Pinpoint the cell where the given text exists, returning its [X, Y] midpoint coordinate. 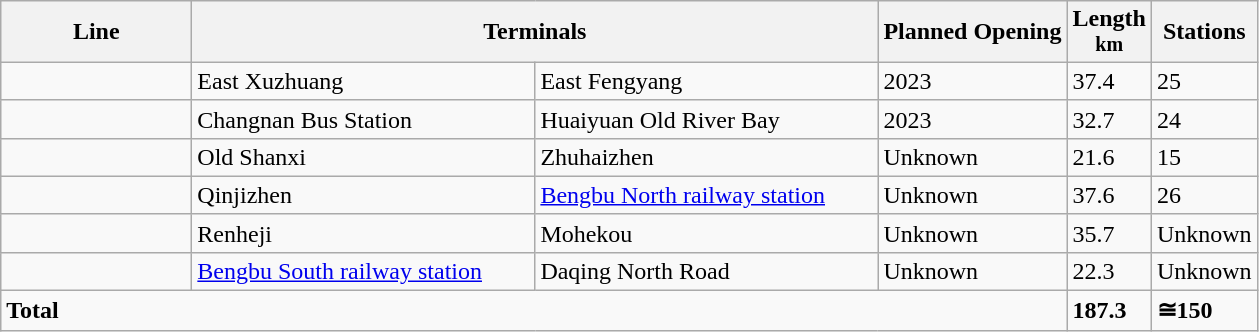
Terminals [535, 32]
37.4 [1109, 81]
37.6 [1109, 195]
15 [1204, 157]
Lengthkm [1109, 32]
Huaiyuan Old River Bay [706, 119]
Bengbu North railway station [706, 195]
Changnan Bus Station [364, 119]
Stations [1204, 32]
≅150 [1204, 311]
Line [96, 32]
Planned Opening [972, 32]
Renheji [364, 233]
24 [1204, 119]
32.7 [1109, 119]
Old Shanxi [364, 157]
26 [1204, 195]
187.3 [1109, 311]
Total [534, 311]
Zhuhaizhen [706, 157]
35.7 [1109, 233]
25 [1204, 81]
East Xuzhuang [364, 81]
East Fengyang [706, 81]
Daqing North Road [706, 272]
Qinjizhen [364, 195]
Bengbu South railway station [364, 272]
Mohekou [706, 233]
22.3 [1109, 272]
21.6 [1109, 157]
